Scan for the cell matching the given text and deliver its [x, y] coordinate at center. 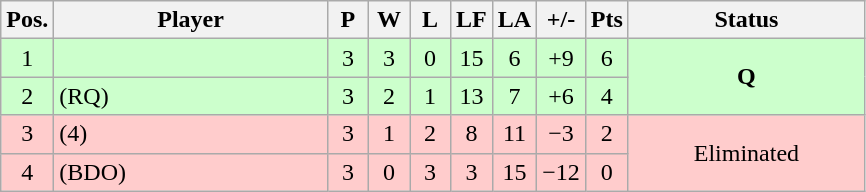
8 [472, 134]
Status [746, 20]
Q [746, 77]
+9 [562, 58]
L [430, 20]
7 [514, 96]
P [348, 20]
LF [472, 20]
−3 [562, 134]
Pts [606, 20]
Eliminated [746, 153]
(4) [191, 134]
Pos. [28, 20]
Player [191, 20]
+6 [562, 96]
(BDO) [191, 172]
W [388, 20]
13 [472, 96]
11 [514, 134]
−12 [562, 172]
LA [514, 20]
(RQ) [191, 96]
+/- [562, 20]
